Locate the cell with the specified text and output its (X, Y) center coordinate. 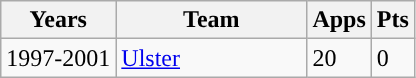
1997-2001 (58, 58)
Apps (339, 20)
Years (58, 20)
Pts (392, 20)
Team (212, 20)
Ulster (212, 58)
0 (392, 58)
20 (339, 58)
